Return (x, y) of the center of cell containing provided text 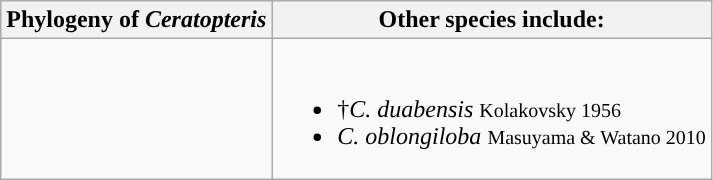
Phylogeny of Ceratopteris (136, 20)
Other species include: (492, 20)
†C. duabensis Kolakovsky 1956C. oblongiloba Masuyama & Watano 2010 (492, 109)
